Determine the [X, Y] coordinate at the center of the cell enclosing the given text.  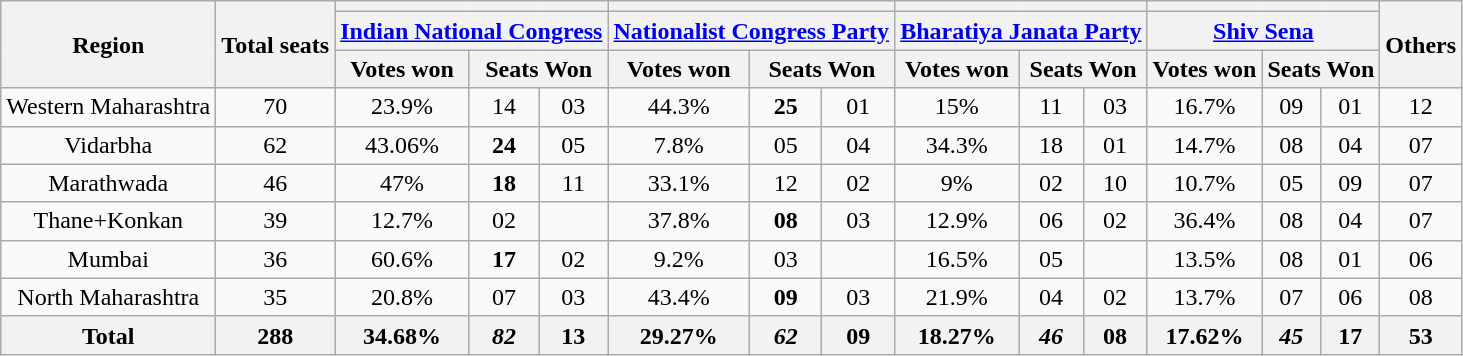
288 [276, 335]
9% [957, 183]
47% [402, 183]
36 [276, 259]
North Maharashtra [108, 297]
33.1% [678, 183]
43.4% [678, 297]
Bharatiya Janata Party [1021, 31]
Marathwada [108, 183]
14.7% [1204, 145]
13 [574, 335]
29.27% [678, 335]
53 [1421, 335]
16.5% [957, 259]
23.9% [402, 107]
10 [1115, 183]
16.7% [1204, 107]
Western Maharashtra [108, 107]
25 [786, 107]
12.7% [402, 221]
45 [1292, 335]
Shiv Sena [1264, 31]
44.3% [678, 107]
Total seats [276, 44]
7.8% [678, 145]
43.06% [402, 145]
Mumbai [108, 259]
82 [504, 335]
Others [1421, 44]
36.4% [1204, 221]
13.5% [1204, 259]
Thane+Konkan [108, 221]
24 [504, 145]
21.9% [957, 297]
39 [276, 221]
70 [276, 107]
37.8% [678, 221]
Indian National Congress [472, 31]
34.68% [402, 335]
Region [108, 44]
15% [957, 107]
Vidarbha [108, 145]
60.6% [402, 259]
Nationalist Congress Party [752, 31]
35 [276, 297]
13.7% [1204, 297]
10.7% [1204, 183]
20.8% [402, 297]
14 [504, 107]
34.3% [957, 145]
9.2% [678, 259]
12.9% [957, 221]
Total [108, 335]
17.62% [1204, 335]
18.27% [957, 335]
